Return [x, y] of the center of cell containing provided text 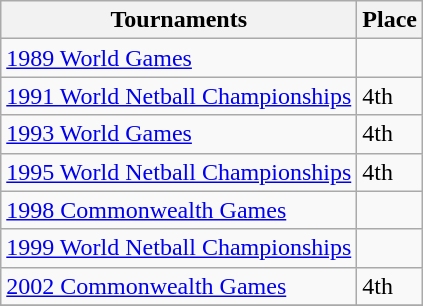
1989 World Games [179, 58]
1999 World Netball Championships [179, 248]
1998 Commonwealth Games [179, 210]
1993 World Games [179, 134]
Place [390, 20]
1995 World Netball Championships [179, 172]
Tournaments [179, 20]
2002 Commonwealth Games [179, 286]
1991 World Netball Championships [179, 96]
